Search for the cell housing the specified text and yield its (x, y) center coordinate. 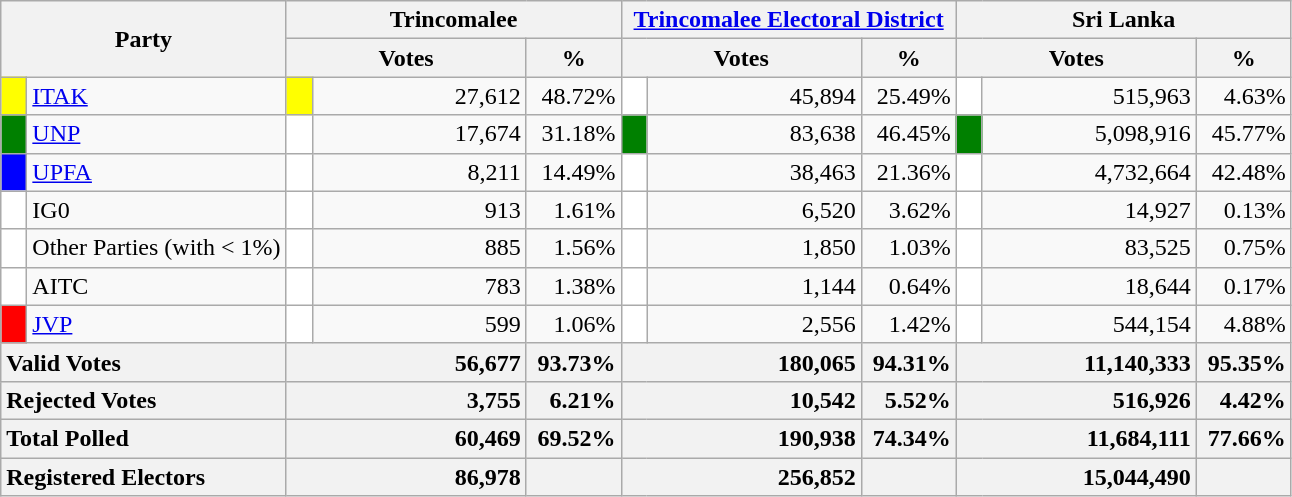
17,674 (419, 134)
21.36% (908, 172)
3,755 (406, 400)
3.62% (908, 210)
599 (419, 324)
180,065 (741, 362)
10,542 (741, 400)
45.77% (1244, 134)
77.66% (1244, 438)
27,612 (419, 96)
46.45% (908, 134)
1,144 (754, 286)
48.72% (574, 96)
Trincomalee (454, 20)
60,469 (406, 438)
38,463 (754, 172)
Other Parties (with < 1%) (156, 248)
14,927 (1089, 210)
31.18% (574, 134)
4,732,664 (1089, 172)
Trincomalee Electoral District (788, 20)
JVP (156, 324)
95.35% (1244, 362)
14.49% (574, 172)
1.42% (908, 324)
Party (144, 39)
2,556 (754, 324)
783 (419, 286)
11,684,111 (1076, 438)
1.06% (574, 324)
ITAK (156, 96)
AITC (156, 286)
6,520 (754, 210)
0.64% (908, 286)
913 (419, 210)
0.75% (1244, 248)
74.34% (908, 438)
4.42% (1244, 400)
5.52% (908, 400)
544,154 (1089, 324)
86,978 (406, 477)
5,098,916 (1089, 134)
11,140,333 (1076, 362)
69.52% (574, 438)
516,926 (1076, 400)
25.49% (908, 96)
1.61% (574, 210)
0.13% (1244, 210)
Valid Votes (144, 362)
256,852 (741, 477)
190,938 (741, 438)
885 (419, 248)
6.21% (574, 400)
0.17% (1244, 286)
56,677 (406, 362)
IG0 (156, 210)
42.48% (1244, 172)
15,044,490 (1076, 477)
83,638 (754, 134)
83,525 (1089, 248)
4.88% (1244, 324)
Rejected Votes (144, 400)
1.38% (574, 286)
18,644 (1089, 286)
UNP (156, 134)
1.56% (574, 248)
94.31% (908, 362)
UPFA (156, 172)
1.03% (908, 248)
Sri Lanka (1124, 20)
45,894 (754, 96)
Registered Electors (144, 477)
1,850 (754, 248)
8,211 (419, 172)
515,963 (1089, 96)
4.63% (1244, 96)
93.73% (574, 362)
Total Polled (144, 438)
